Capture the cell that displays the provided text and extract its [x, y] central coordinate. 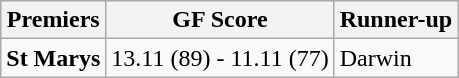
Premiers [54, 20]
GF Score [220, 20]
St Marys [54, 58]
Runner-up [396, 20]
13.11 (89) - 11.11 (77) [220, 58]
Darwin [396, 58]
